Return the (x, y) coordinate for the center point of the cell that contains the specified text.  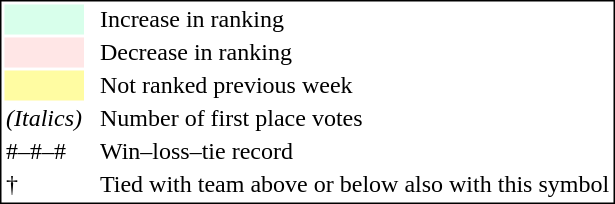
Decrease in ranking (354, 53)
(Italics) (44, 119)
Tied with team above or below also with this symbol (354, 185)
Increase in ranking (354, 19)
† (44, 185)
Not ranked previous week (354, 85)
Win–loss–tie record (354, 151)
Number of first place votes (354, 119)
#–#–# (44, 151)
